Detect which cell encompasses the target text, then output its [X, Y] center coordinate. 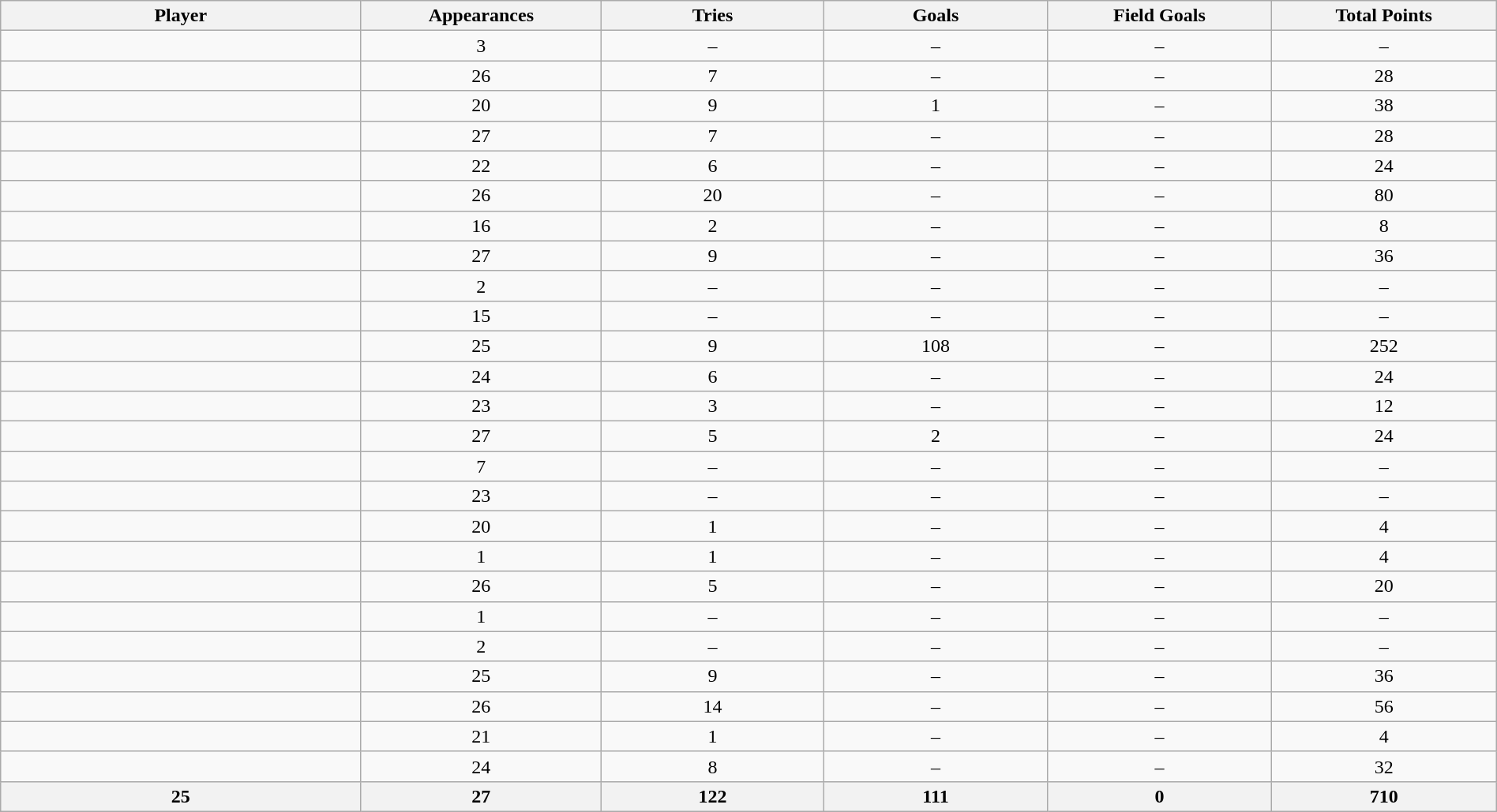
32 [1383, 766]
108 [935, 346]
Field Goals [1159, 16]
Tries [712, 16]
0 [1159, 796]
15 [482, 316]
80 [1383, 196]
22 [482, 166]
14 [712, 706]
710 [1383, 796]
12 [1383, 406]
16 [482, 226]
122 [712, 796]
Appearances [482, 16]
21 [482, 736]
111 [935, 796]
56 [1383, 706]
Total Points [1383, 16]
38 [1383, 106]
Player [181, 16]
252 [1383, 346]
Goals [935, 16]
